Search for the cell housing the specified text and yield its (X, Y) center coordinate. 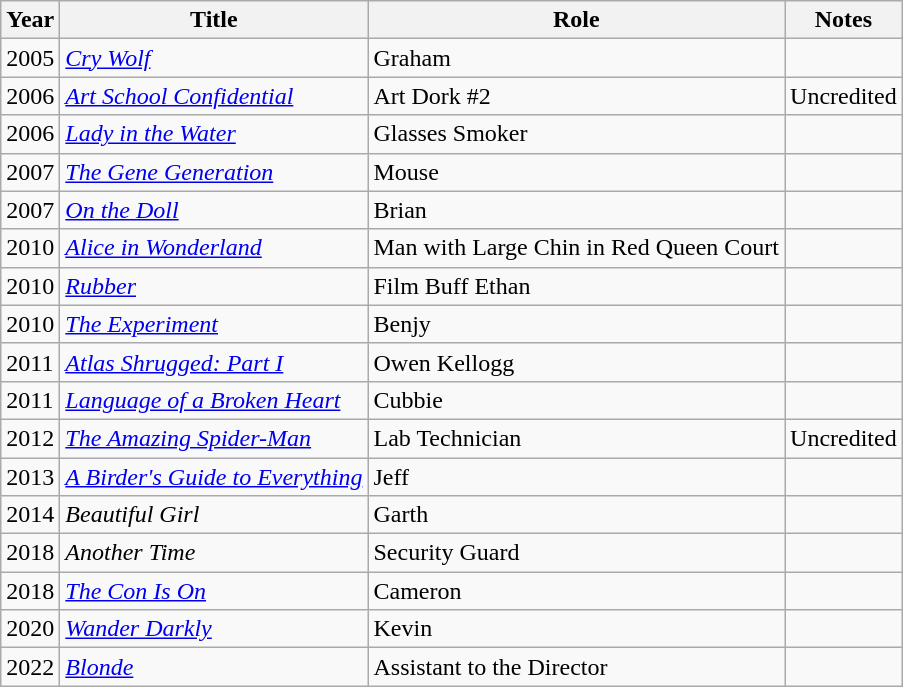
Jeff (576, 477)
Benjy (576, 324)
Another Time (214, 553)
Brian (576, 210)
The Gene Generation (214, 172)
2005 (30, 58)
Language of a Broken Heart (214, 400)
Cameron (576, 591)
The Experiment (214, 324)
A Birder's Guide to Everything (214, 477)
Kevin (576, 629)
Lab Technician (576, 438)
Film Buff Ethan (576, 286)
Garth (576, 515)
The Con Is On (214, 591)
Glasses Smoker (576, 134)
Owen Kellogg (576, 362)
Assistant to the Director (576, 667)
Art Dork #2 (576, 96)
Year (30, 20)
Role (576, 20)
On the Doll (214, 210)
2013 (30, 477)
Graham (576, 58)
Beautiful Girl (214, 515)
Lady in the Water (214, 134)
Title (214, 20)
Atlas Shrugged: Part I (214, 362)
2012 (30, 438)
Mouse (576, 172)
2014 (30, 515)
2022 (30, 667)
Notes (844, 20)
Art School Confidential (214, 96)
The Amazing Spider-Man (214, 438)
Wander Darkly (214, 629)
2020 (30, 629)
Rubber (214, 286)
Security Guard (576, 553)
Man with Large Chin in Red Queen Court (576, 248)
Cry Wolf (214, 58)
Blonde (214, 667)
Alice in Wonderland (214, 248)
Cubbie (576, 400)
